Locate the cell with the specified text and output its [x, y] center coordinate. 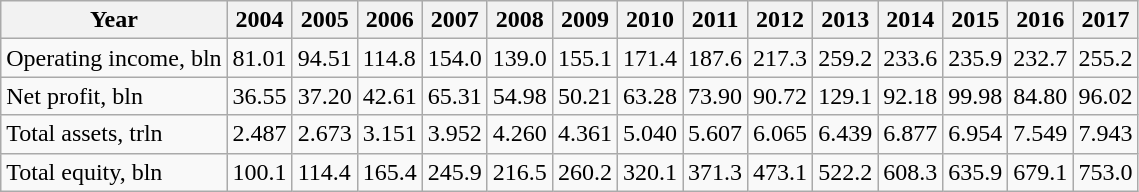
2004 [260, 20]
233.6 [910, 58]
Net profit, bln [114, 96]
4.361 [584, 134]
473.1 [780, 172]
92.18 [910, 96]
139.0 [520, 58]
65.31 [454, 96]
94.51 [324, 58]
2009 [584, 20]
2015 [976, 20]
99.98 [976, 96]
6.439 [846, 134]
171.4 [650, 58]
4.260 [520, 134]
2014 [910, 20]
2011 [716, 20]
2010 [650, 20]
260.2 [584, 172]
2016 [1040, 20]
154.0 [454, 58]
165.4 [390, 172]
Total assets, trln [114, 134]
679.1 [1040, 172]
2.487 [260, 134]
36.55 [260, 96]
232.7 [1040, 58]
100.1 [260, 172]
155.1 [584, 58]
Operating income, bln [114, 58]
5.040 [650, 134]
255.2 [1106, 58]
3.151 [390, 134]
7.549 [1040, 134]
73.90 [716, 96]
Total equity, bln [114, 172]
37.20 [324, 96]
129.1 [846, 96]
522.2 [846, 172]
7.943 [1106, 134]
42.61 [390, 96]
2012 [780, 20]
2.673 [324, 134]
753.0 [1106, 172]
96.02 [1106, 96]
245.9 [454, 172]
216.5 [520, 172]
114.4 [324, 172]
608.3 [910, 172]
2013 [846, 20]
635.9 [976, 172]
Year [114, 20]
2017 [1106, 20]
6.065 [780, 134]
259.2 [846, 58]
2008 [520, 20]
114.8 [390, 58]
2007 [454, 20]
217.3 [780, 58]
320.1 [650, 172]
5.607 [716, 134]
187.6 [716, 58]
235.9 [976, 58]
2005 [324, 20]
84.80 [1040, 96]
6.954 [976, 134]
54.98 [520, 96]
63.28 [650, 96]
3.952 [454, 134]
371.3 [716, 172]
81.01 [260, 58]
50.21 [584, 96]
6.877 [910, 134]
90.72 [780, 96]
2006 [390, 20]
